Determine the (x, y) coordinate at the center of the cell enclosing the given text.  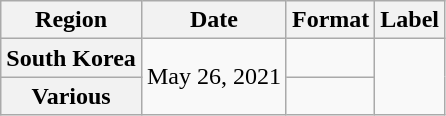
Label (410, 20)
Format (330, 20)
Date (214, 20)
May 26, 2021 (214, 77)
Region (72, 20)
Various (72, 96)
South Korea (72, 58)
